Determine the [x, y] coordinate at the center of the cell enclosing the given text.  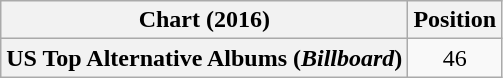
46 [455, 58]
US Top Alternative Albums (Billboard) [204, 58]
Position [455, 20]
Chart (2016) [204, 20]
